Identify which cell holds the provided text, then report its [x, y] central coordinate. 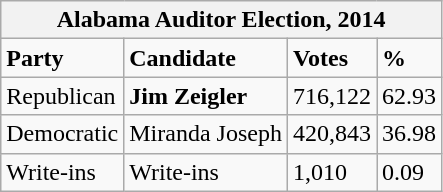
36.98 [410, 134]
Republican [62, 96]
% [410, 58]
716,122 [332, 96]
1,010 [332, 172]
Miranda Joseph [206, 134]
Votes [332, 58]
Jim Zeigler [206, 96]
0.09 [410, 172]
Alabama Auditor Election, 2014 [222, 20]
Democratic [62, 134]
420,843 [332, 134]
Candidate [206, 58]
62.93 [410, 96]
Party [62, 58]
